Extract the [x, y] coordinate from the center of the cell holding the provided text.  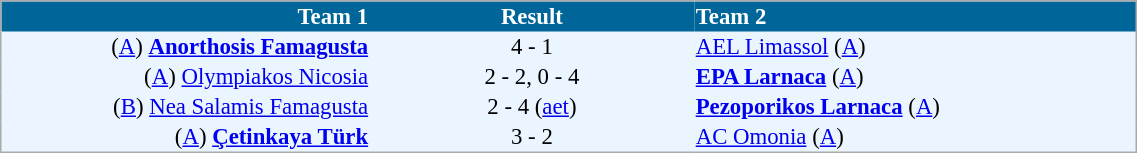
3 - 2 [532, 137]
(A) Anorthosis Famagusta [186, 47]
(A) Olympiakos Nicosia [186, 77]
AC Omonia (A) [916, 137]
(A) Çetinkaya Türk [186, 137]
Result [532, 16]
2 - 2, 0 - 4 [532, 77]
AEL Limassol (A) [916, 47]
(B) Nea Salamis Famagusta [186, 107]
Pezoporikos Larnaca (A) [916, 107]
EPA Larnaca (A) [916, 77]
Team 1 [186, 16]
2 - 4 (aet) [532, 107]
Team 2 [916, 16]
4 - 1 [532, 47]
